Output the (X, Y) coordinate of the center of the cell containing the given text.  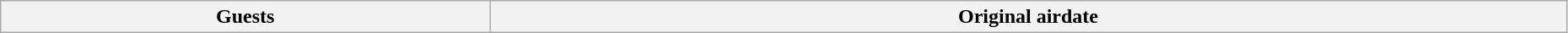
Original airdate (1029, 17)
Guests (245, 17)
